Return the (X, Y) coordinate for the center point of the cell that contains the specified text.  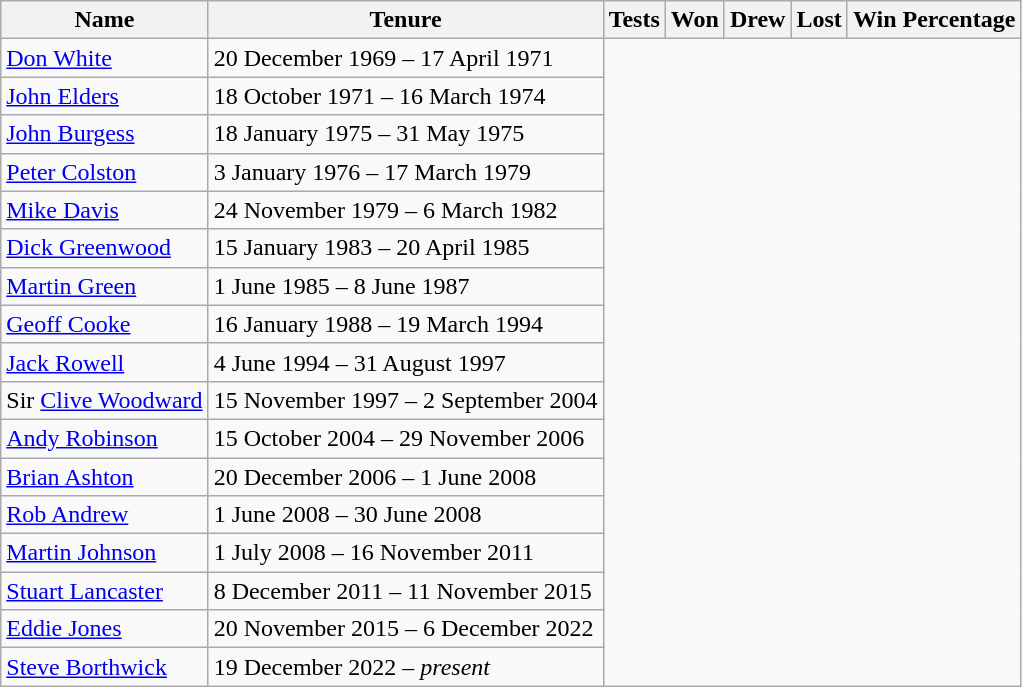
18 October 1971 – 16 March 1974 (406, 96)
Drew (758, 20)
15 October 2004 – 29 November 2006 (406, 438)
Won (694, 20)
18 January 1975 – 31 May 1975 (406, 134)
16 January 1988 – 19 March 1994 (406, 324)
Dick Greenwood (104, 248)
John Elders (104, 96)
20 November 2015 – 6 December 2022 (406, 629)
Don White (104, 58)
Steve Borthwick (104, 667)
Martin Johnson (104, 553)
4 June 1994 – 31 August 1997 (406, 362)
Jack Rowell (104, 362)
Win Percentage (934, 20)
8 December 2011 – 11 November 2015 (406, 591)
20 December 2006 – 1 June 2008 (406, 477)
19 December 2022 – present (406, 667)
Eddie Jones (104, 629)
John Burgess (104, 134)
Sir Clive Woodward (104, 400)
3 January 1976 – 17 March 1979 (406, 172)
15 January 1983 – 20 April 1985 (406, 248)
Name (104, 20)
Rob Andrew (104, 515)
Tenure (406, 20)
15 November 1997 – 2 September 2004 (406, 400)
Andy Robinson (104, 438)
1 July 2008 – 16 November 2011 (406, 553)
Stuart Lancaster (104, 591)
1 June 2008 – 30 June 2008 (406, 515)
Peter Colston (104, 172)
Geoff Cooke (104, 324)
Mike Davis (104, 210)
24 November 1979 – 6 March 1982 (406, 210)
1 June 1985 – 8 June 1987 (406, 286)
Lost (819, 20)
Tests (634, 20)
20 December 1969 – 17 April 1971 (406, 58)
Brian Ashton (104, 477)
Martin Green (104, 286)
